Locate the cell with the specified text and output its [X, Y] center coordinate. 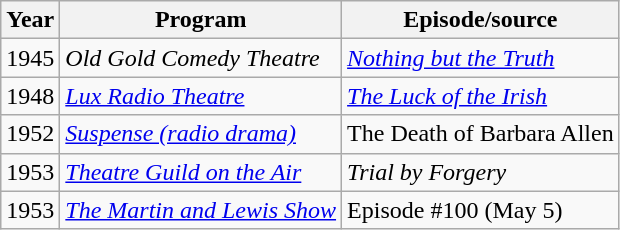
1948 [30, 96]
1952 [30, 134]
Episode/source [481, 20]
The Death of Barbara Allen [481, 134]
Program [201, 20]
The Martin and Lewis Show [201, 210]
Suspense (radio drama) [201, 134]
Trial by Forgery [481, 172]
Theatre Guild on the Air [201, 172]
The Luck of the Irish [481, 96]
Old Gold Comedy Theatre [201, 58]
Nothing but the Truth [481, 58]
Lux Radio Theatre [201, 96]
Year [30, 20]
1945 [30, 58]
Episode #100 (May 5) [481, 210]
